Return the [X, Y] coordinate for the center point of the cell that contains the specified text.  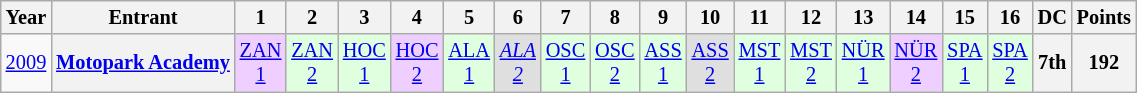
OSC2 [614, 63]
2 [312, 17]
ALA1 [469, 63]
NÜR2 [916, 63]
10 [710, 17]
ASS1 [662, 63]
5 [469, 17]
8 [614, 17]
SPA1 [964, 63]
NÜR1 [864, 63]
ASS2 [710, 63]
DC [1052, 17]
6 [518, 17]
ZAN1 [261, 63]
HOC1 [364, 63]
16 [1010, 17]
15 [964, 17]
MST2 [811, 63]
13 [864, 17]
MST1 [760, 63]
192 [1104, 63]
2009 [26, 63]
9 [662, 17]
12 [811, 17]
14 [916, 17]
Motopark Academy [143, 63]
Entrant [143, 17]
ALA2 [518, 63]
11 [760, 17]
SPA2 [1010, 63]
Points [1104, 17]
ZAN2 [312, 63]
3 [364, 17]
4 [418, 17]
7 [566, 17]
7th [1052, 63]
HOC2 [418, 63]
Year [26, 17]
OSC1 [566, 63]
1 [261, 17]
